Scan for the cell matching the given text and deliver its [X, Y] coordinate at center. 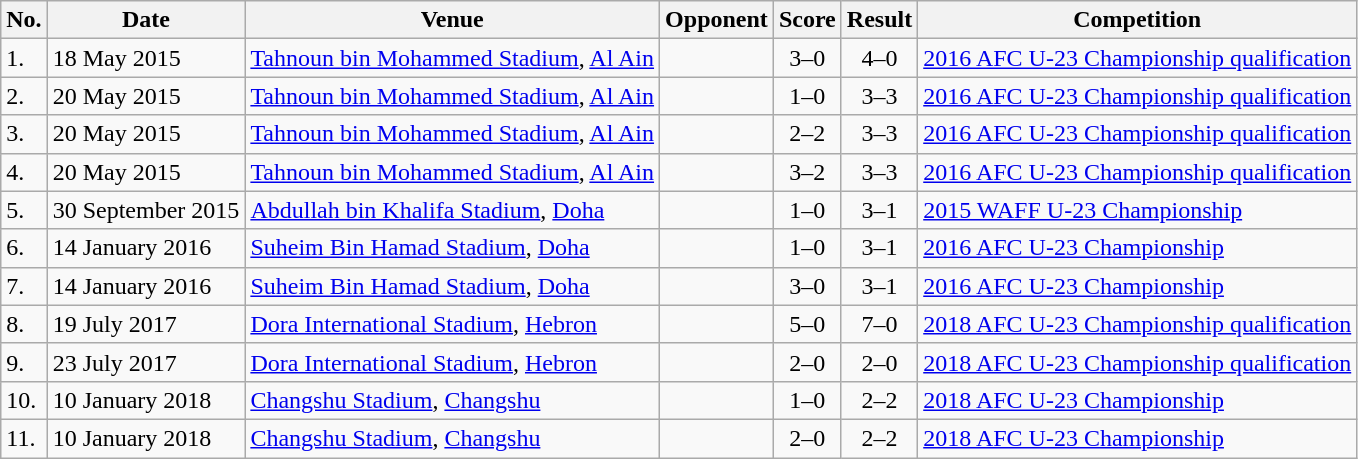
10. [24, 400]
8. [24, 324]
Abdullah bin Khalifa Stadium, Doha [452, 210]
1. [24, 58]
3. [24, 134]
Score [807, 20]
Opponent [717, 20]
No. [24, 20]
4–0 [879, 58]
5–0 [807, 324]
3–2 [807, 172]
6. [24, 248]
7–0 [879, 324]
Venue [452, 20]
11. [24, 438]
9. [24, 362]
4. [24, 172]
Date [146, 20]
Competition [1138, 20]
7. [24, 286]
Result [879, 20]
2. [24, 96]
18 May 2015 [146, 58]
5. [24, 210]
2015 WAFF U-23 Championship [1138, 210]
23 July 2017 [146, 362]
19 July 2017 [146, 324]
30 September 2015 [146, 210]
